Identify which cell holds the provided text, then report its (X, Y) central coordinate. 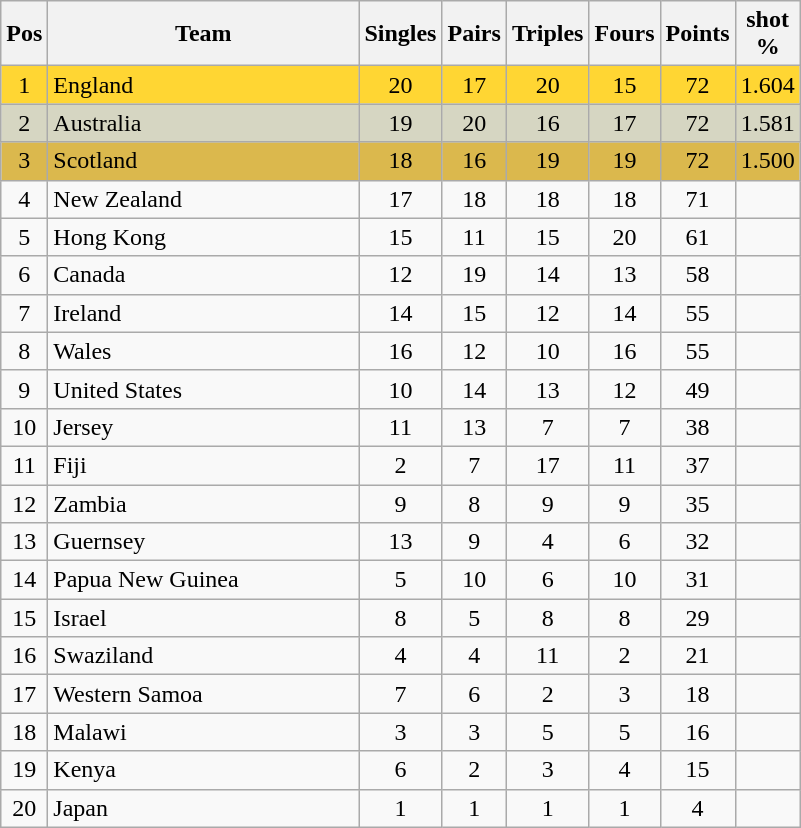
United States (204, 389)
Canada (204, 275)
shot % (768, 34)
England (204, 85)
Zambia (204, 503)
71 (698, 199)
Fiji (204, 465)
58 (698, 275)
21 (698, 656)
Triples (548, 34)
Kenya (204, 770)
Japan (204, 808)
32 (698, 542)
Israel (204, 618)
1.604 (768, 85)
Papua New Guinea (204, 580)
Pairs (474, 34)
Ireland (204, 313)
1.581 (768, 123)
Malawi (204, 732)
37 (698, 465)
Hong Kong (204, 237)
Australia (204, 123)
Fours (624, 34)
31 (698, 580)
Team (204, 34)
Western Samoa (204, 694)
61 (698, 237)
49 (698, 389)
1.500 (768, 161)
Singles (400, 34)
Swaziland (204, 656)
29 (698, 618)
Guernsey (204, 542)
Points (698, 34)
Pos (24, 34)
38 (698, 427)
Scotland (204, 161)
35 (698, 503)
Jersey (204, 427)
New Zealand (204, 199)
Wales (204, 351)
